Output the [x, y] coordinate of the center of the cell containing the given text.  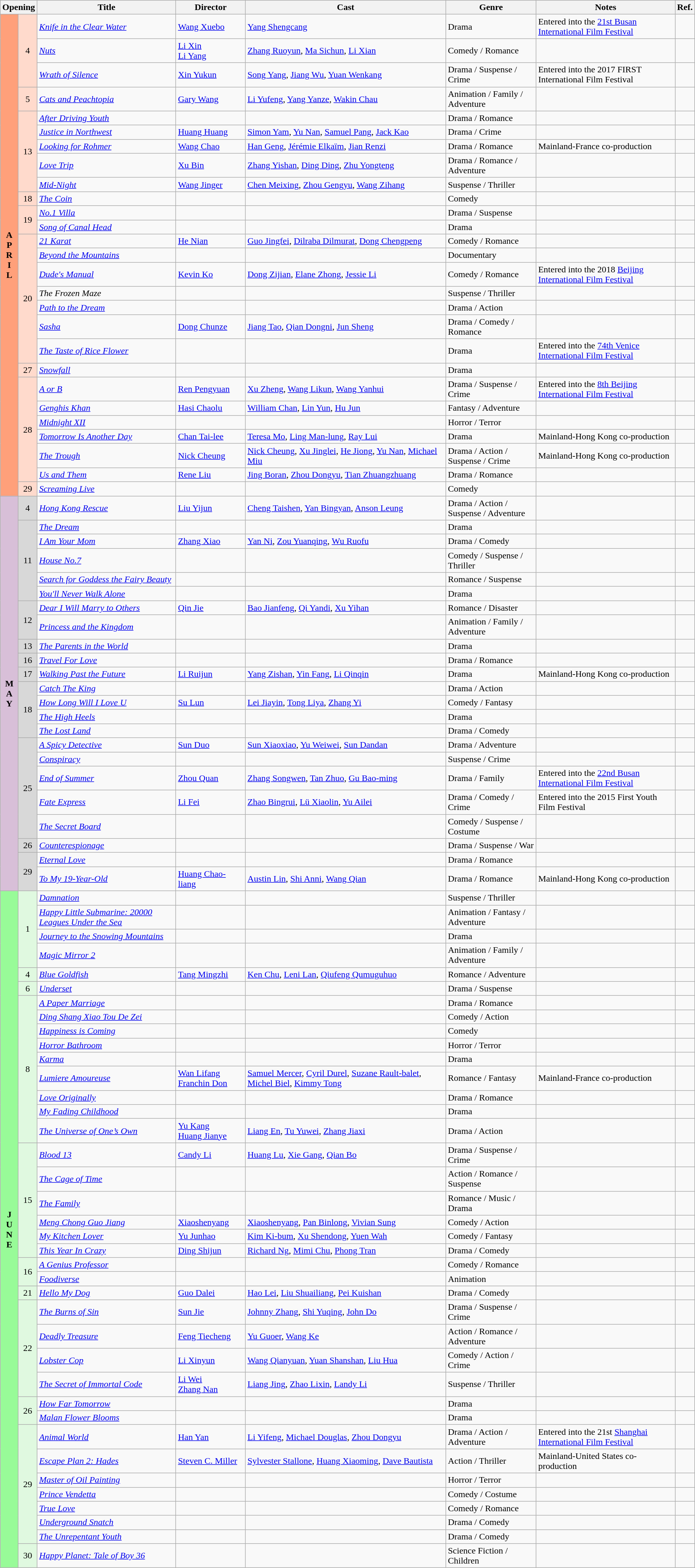
Yu Junhao [211, 1236]
Huang Chao-liang [211, 879]
The Taste of Rice Flower [107, 351]
Yan Ni, Zou Yuanqing, Wu Ruofu [346, 541]
Animation / Fantasy / Adventure [491, 917]
The Secret of Immortal Code [107, 1385]
Action / Romance / Suspense [491, 1179]
Drama / Family [491, 778]
Entered into the 8th Beijing International Film Festival [606, 389]
17 [27, 674]
Xin Yukun [211, 75]
Rene Liu [211, 475]
True Love [107, 1508]
Cats and Peachtopia [107, 99]
Genghis Khan [107, 408]
Romance / Fantasy [491, 1078]
Conspiracy [107, 759]
The Burns of Sin [107, 1312]
Lumiere Amoureuse [107, 1078]
Hong Kong Rescue [107, 508]
Prince Vendetta [107, 1494]
Wang Qianyuan, Yuan Shanshan, Liu Hua [346, 1360]
Wang Xuebo [211, 27]
Catch The King [107, 688]
The Parents in the World [107, 646]
Romance / Disaster [491, 608]
Love Originally [107, 1098]
Us and Them [107, 475]
Deadly Treasure [107, 1336]
Science Fiction / Children [491, 1555]
Suspense / Crime [491, 759]
Knife in the Clear Water [107, 27]
Candy Li [211, 1155]
Sun Duo [211, 745]
I Am Your Mom [107, 541]
Guo Dalei [211, 1293]
Ref. [685, 7]
Song of Canal Head [107, 227]
Wrath of Silence [107, 75]
Nuts [107, 50]
Su Lun [211, 702]
Cheng Taishen, Yan Bingyan, Anson Leung [346, 508]
Entered into the 21st Busan International Film Festival [606, 27]
Mid-Night [107, 184]
You'll Never Walk Alone [107, 594]
Zhang Yishan, Ding Ding, Zhu Yongteng [346, 165]
Blue Goldfish [107, 974]
Genre [491, 7]
No.1 Villa [107, 213]
Travel For Love [107, 660]
Mainland-United States co-production [606, 1461]
Malan Flower Blooms [107, 1418]
30 [27, 1555]
Dong Chunze [211, 327]
Entered into the 2018 Beijing International Film Festival [606, 275]
The Family [107, 1203]
Happy Little Submarine: 20000 Leagues Under the Sea [107, 917]
The High Heels [107, 716]
Johnny Zhang, Shi Yuqing, John Do [346, 1312]
Drama / Comedy / Crime [491, 802]
20 [27, 298]
11 [27, 560]
The Trough [107, 456]
Ding Shang Xiao Tou De Zei [107, 1017]
Li Ruijun [211, 674]
Underset [107, 988]
Tomorrow Is Another Day [107, 436]
Yang Zishan, Yin Fang, Li Qinqin [346, 674]
Xu Zheng, Wang Likun, Wang Yanhui [346, 389]
21 [27, 1293]
A Spicy Detective [107, 745]
Bao Jianfeng, Qi Yandi, Xu Yihan [346, 608]
Director [211, 7]
Kim Ki-bum, Xu Shendong, Yuen Wah [346, 1236]
Gary Wang [211, 99]
Comedy / Costume [491, 1494]
Damnation [107, 898]
How Far Tomorrow [107, 1404]
Huang Huang [211, 132]
A Genius Professor [107, 1264]
Master of Oil Painting [107, 1480]
Guo Jingfei, Dilraba Dilmurat, Dong Chengpeng [346, 241]
Dong Zijian, Elane Zhong, Jessie Li [346, 275]
William Chan, Lin Yun, Hu Jun [346, 408]
Ken Chu, Leni Lan, Qiufeng Qumuguhuo [346, 974]
Li Wei Zhang Nan [211, 1385]
Cast [346, 7]
Xu Bin [211, 165]
Drama / Romance / Adventure [491, 165]
Sasha [107, 327]
JUNE [10, 1229]
Opening [19, 7]
Huang Lu, Xie Gang, Qian Bo [346, 1155]
The Frozen Maze [107, 293]
28 [27, 429]
Hao Lei, Liu Shuailiang, Pei Kuishan [346, 1293]
8 [27, 1069]
A Paper Marriage [107, 1003]
The Dream [107, 527]
Tang Mingzhi [211, 974]
Romance / Adventure [491, 974]
The Unrepentant Youth [107, 1536]
Journey to the Snowing Mountains [107, 936]
Animation [491, 1279]
Blood 13 [107, 1155]
Li Fei [211, 802]
Li Xinyun [211, 1360]
Jiang Tao, Qian Dongni, Jun Sheng [346, 327]
Steven C. Miller [211, 1461]
Simon Yam, Yu Nan, Samuel Pang, Jack Kao [346, 132]
Xiaoshenyang [211, 1222]
Teresa Mo, Ling Man-lung, Ray Lui [346, 436]
6 [27, 988]
How Long Will I Love U [107, 702]
Fantasy / Adventure [491, 408]
21 Karat [107, 241]
Comedy / Action / Crime [491, 1360]
Nick Cheung [211, 456]
Austin Lin, Shi Anni, Wang Qian [346, 879]
Path to the Dream [107, 308]
Search for Goddess the Fairy Beauty [107, 580]
Han Geng, Jérémie Elkaïm, Jian Renzi [346, 146]
Li Xin Li Yang [211, 50]
The Lost Land [107, 731]
Notes [606, 7]
5 [27, 99]
Li Yifeng, Michael Douglas, Zhou Dongyu [346, 1437]
Horror Bathroom [107, 1045]
22 [27, 1348]
The Cage of Time [107, 1179]
Entered into the 2015 First Youth Film Festival [606, 802]
My Fading Childhood [107, 1112]
Drama / Action / Suspense / Adventure [491, 508]
Yang Shengcang [346, 27]
Romance / Music / Drama [491, 1203]
A or B [107, 389]
Lei Jiayin, Tong Liya, Zhang Yi [346, 702]
Entered into the 2017 FIRST International Film Festival [606, 75]
Yu Guoer, Wang Ke [346, 1336]
Liu Yijun [211, 508]
Magic Mirror 2 [107, 955]
The Universe of One’s Own [107, 1131]
After Driving Youth [107, 118]
Zhou Quan [211, 778]
Entered into the 22nd Busan International Film Festival [606, 778]
My Kitchen Lover [107, 1236]
Chen Meixing, Zhou Gengyu, Wang Zihang [346, 184]
12 [27, 620]
Ding Shijun [211, 1250]
27 [27, 370]
Love Trip [107, 165]
Wang Jinger [211, 184]
19 [27, 220]
15 [27, 1200]
Li Yufeng, Yang Yanze, Wakin Chau [346, 99]
Princess and the Kingdom [107, 627]
This Year In Crazy [107, 1250]
Drama / Adventure [491, 745]
Dude's Manual [107, 275]
Zhang Xiao [211, 541]
Han Yan [211, 1437]
Jing Boran, Zhou Dongyu, Tian Zhuangzhuang [346, 475]
Dear I Will Marry to Others [107, 608]
Drama / Action / Adventure [491, 1437]
Lobster Cop [107, 1360]
Wan Lifang Franchin Don [211, 1078]
1 [27, 929]
Underground Snatch [107, 1522]
The Secret Board [107, 827]
Samuel Mercer, Cyril Durel, Suzane Rault-balet, Michel Biel, Kimmy Tong [346, 1078]
Entered into the 74th Venice International Film Festival [606, 351]
Nick Cheung, Xu Jinglei, He Jiong, Yu Nan, Michael Miu [346, 456]
Drama / Suspense / War [491, 846]
Comedy / Suspense / Costume [491, 827]
Justice in Northwest [107, 132]
Sun Xiaoxiao, Yu Weiwei, Sun Dandan [346, 745]
Song Yang, Jiang Wu, Yuan Wenkang [346, 75]
Walking Past the Future [107, 674]
Documentary [491, 255]
Sylvester Stallone, Huang Xiaoming, Dave Bautista [346, 1461]
Escape Plan 2: Hades [107, 1461]
APRIL [10, 255]
Liang En, Tu Yuwei, Zhang Jiaxi [346, 1131]
The Coin [107, 199]
Happy Planet: Tale of Boy 36 [107, 1555]
Liang Jing, Zhao Lixin, Landy Li [346, 1385]
Title [107, 7]
Happiness is Coming [107, 1031]
Foodiverse [107, 1279]
Kevin Ko [211, 275]
Counterespionage [107, 846]
Wang Chao [211, 146]
Ren Pengyuan [211, 389]
Eternal Love [107, 860]
Zhao Bingrui, Lü Xiaolin, Yu Ailei [346, 802]
Sun Jie [211, 1312]
Meng Chong Guo Jiang [107, 1222]
Looking for Rohmer [107, 146]
Comedy / Suspense / Thriller [491, 560]
House No.7 [107, 560]
Hello My Dog [107, 1293]
Midnight XII [107, 422]
Drama / Comedy / Romance [491, 327]
Beyond the Mountains [107, 255]
Action / Romance / Adventure [491, 1336]
Qin Jie [211, 608]
Drama / Crime [491, 132]
25 [27, 788]
Fate Express [107, 802]
Animal World [107, 1437]
Snowfall [107, 370]
Drama / Action / Suspense / Crime [491, 456]
Action / Thriller [491, 1461]
Richard Ng, Mimi Chu, Phong Tran [346, 1250]
Xiaoshenyang, Pan Binlong, Vivian Sung [346, 1222]
End of Summer [107, 778]
Feng Tiecheng [211, 1336]
Screaming Live [107, 489]
To My 19-Year-Old [107, 879]
Zhang Songwen, Tan Zhuo, Gu Bao-ming [346, 778]
Chan Tai-lee [211, 436]
MAY [10, 693]
Yu Kang Huang Jianye [211, 1131]
Karma [107, 1059]
Romance / Suspense [491, 580]
Hasi Chaolu [211, 408]
Zhang Ruoyun, Ma Sichun, Li Xian [346, 50]
Entered into the 21st Shanghai International Film Festival [606, 1437]
He Nian [211, 241]
